Provide the [x, y] coordinate of the cell's center where the given text is located.  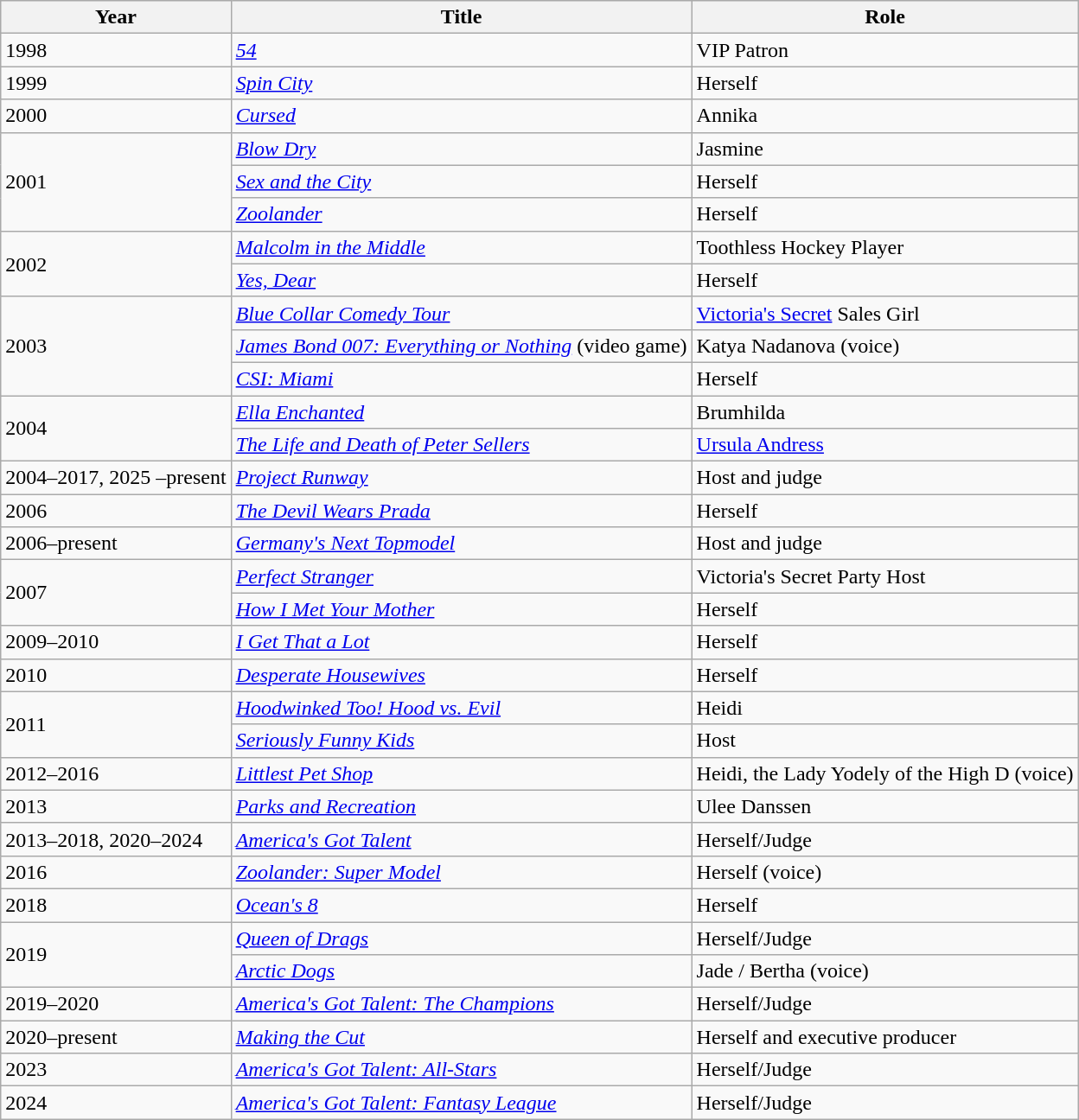
Project Runway [462, 478]
2011 [116, 724]
CSI: Miami [462, 379]
The Devil Wears Prada [462, 511]
Littlest Pet Shop [462, 773]
America's Got Talent: Fantasy League [462, 1103]
Brumhilda [885, 412]
Malcolm in the Middle [462, 247]
Heidi [885, 708]
2013 [116, 806]
Toothless Hockey Player [885, 247]
1999 [116, 83]
America's Got Talent [462, 839]
Role [885, 17]
Cursed [462, 116]
Zoolander [462, 214]
Spin City [462, 83]
2003 [116, 346]
2020–present [116, 1037]
Germany's Next Topmodel [462, 544]
Perfect Stranger [462, 576]
54 [462, 50]
The Life and Death of Peter Sellers [462, 445]
2006 [116, 511]
Jade / Bertha (voice) [885, 971]
America's Got Talent: All-Stars [462, 1070]
Ulee Danssen [885, 806]
2019–2020 [116, 1004]
Yes, Dear [462, 280]
2024 [116, 1103]
Arctic Dogs [462, 971]
2013–2018, 2020–2024 [116, 839]
2002 [116, 264]
Herself and executive producer [885, 1037]
Jasmine [885, 149]
Sex and the City [462, 181]
2006–present [116, 544]
Title [462, 17]
2004 [116, 429]
Blue Collar Comedy Tour [462, 313]
2012–2016 [116, 773]
Zoolander: Super Model [462, 872]
2007 [116, 593]
Annika [885, 116]
Katya Nadanova (voice) [885, 346]
How I Met Your Mother [462, 609]
Queen of Drags [462, 938]
Victoria's Secret Party Host [885, 576]
2004–2017, 2025 –present [116, 478]
1998 [116, 50]
Ella Enchanted [462, 412]
Ocean's 8 [462, 905]
2009–2010 [116, 642]
I Get That a Lot [462, 642]
Herself (voice) [885, 872]
Victoria's Secret Sales Girl [885, 313]
James Bond 007: Everything or Nothing (video game) [462, 346]
Making the Cut [462, 1037]
2010 [116, 675]
Blow Dry [462, 149]
Year [116, 17]
Host [885, 741]
2000 [116, 116]
Heidi, the Lady Yodely of the High D (voice) [885, 773]
Desperate Housewives [462, 675]
VIP Patron [885, 50]
2023 [116, 1070]
2001 [116, 181]
Seriously Funny Kids [462, 741]
2016 [116, 872]
America's Got Talent: The Champions [462, 1004]
2019 [116, 954]
Ursula Andress [885, 445]
Hoodwinked Too! Hood vs. Evil [462, 708]
Parks and Recreation [462, 806]
2018 [116, 905]
